For the text-containing cell, return its midpoint in [X, Y] coordinate format. 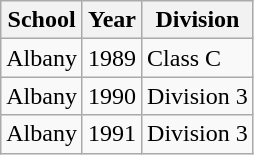
School [42, 20]
Class C [198, 58]
1991 [112, 134]
Division [198, 20]
1989 [112, 58]
Year [112, 20]
1990 [112, 96]
